Return the [x, y] coordinate for the center point of the cell that contains the specified text.  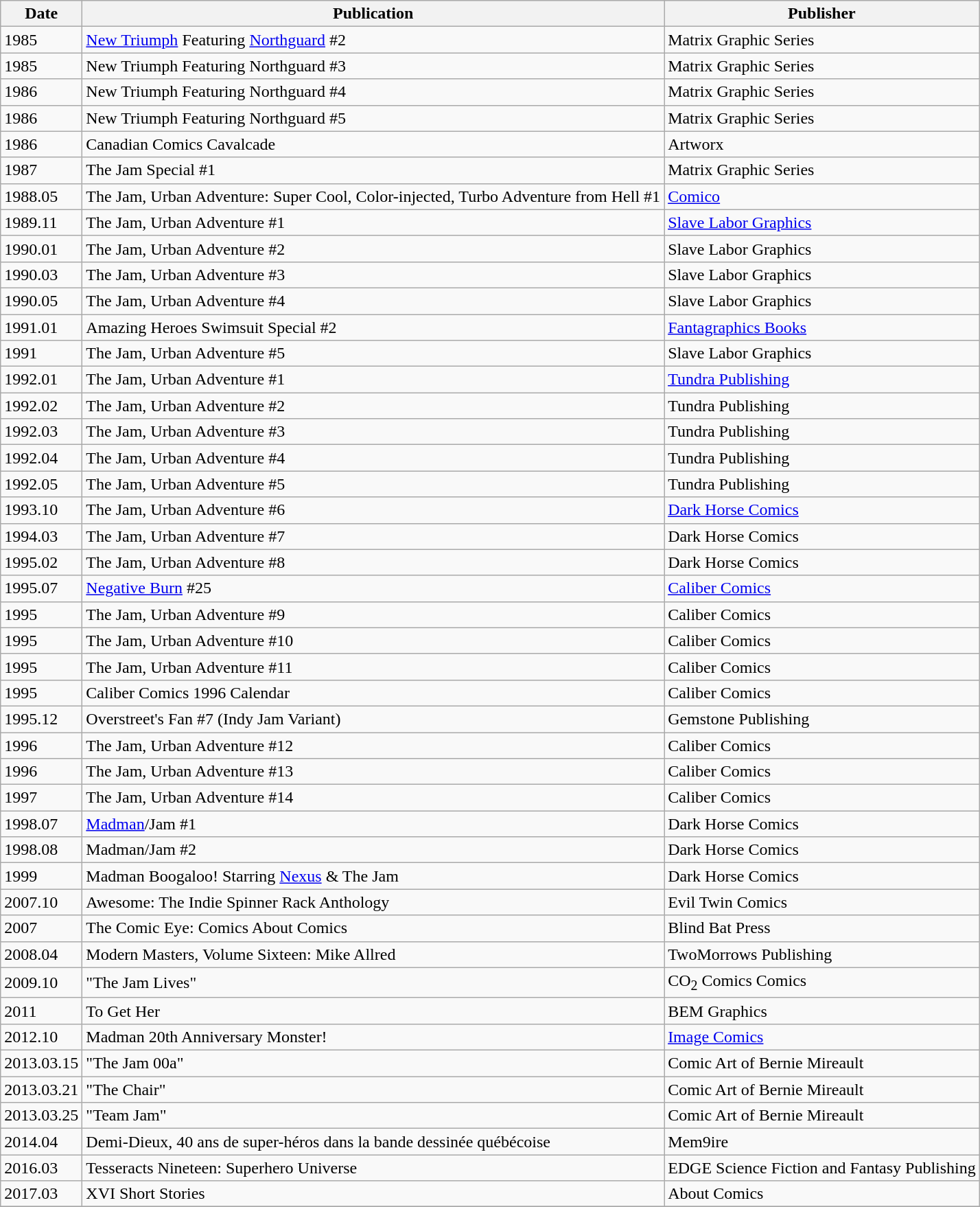
BEM Graphics [822, 1011]
Demi-Dieux, 40 ans de super-héros dans la bande dessinée québécoise [373, 1142]
2017.03 [41, 1194]
The Jam Special #1 [373, 170]
1989.11 [41, 222]
Image Comics [822, 1037]
Date [41, 14]
2007 [41, 928]
1990.03 [41, 275]
To Get Her [373, 1011]
1988.05 [41, 196]
Gemstone Publishing [822, 719]
2013.03.15 [41, 1064]
New Triumph Featuring Northguard #3 [373, 66]
1998.08 [41, 850]
Fantagraphics Books [822, 327]
The Jam, Urban Adventure #6 [373, 510]
1994.03 [41, 536]
The Jam, Urban Adventure #14 [373, 798]
2014.04 [41, 1142]
Caliber Comics 1996 Calendar [373, 693]
Awesome: The Indie Spinner Rack Anthology [373, 902]
The Jam, Urban Adventure #8 [373, 562]
1997 [41, 798]
2013.03.21 [41, 1090]
1991.01 [41, 327]
The Comic Eye: Comics About Comics [373, 928]
1992.02 [41, 406]
Modern Masters, Volume Sixteen: Mike Allred [373, 954]
2008.04 [41, 954]
2009.10 [41, 982]
1992.01 [41, 380]
New Triumph Featuring Northguard #2 [373, 40]
1991 [41, 354]
Canadian Comics Cavalcade [373, 144]
EDGE Science Fiction and Fantasy Publishing [822, 1168]
The Jam, Urban Adventure #11 [373, 667]
Overstreet's Fan #7 (Indy Jam Variant) [373, 719]
"The Jam Lives" [373, 982]
Mem9ire [822, 1142]
Madman/Jam #2 [373, 850]
The Jam, Urban Adventure: Super Cool, Color-injected, Turbo Adventure from Hell #1 [373, 196]
Publication [373, 14]
The Jam, Urban Adventure #9 [373, 614]
1987 [41, 170]
1992.05 [41, 484]
2016.03 [41, 1168]
Madman Boogaloo! Starring Nexus & The Jam [373, 876]
TwoMorrows Publishing [822, 954]
Artworx [822, 144]
Amazing Heroes Swimsuit Special #2 [373, 327]
New Triumph Featuring Northguard #4 [373, 92]
1990.01 [41, 249]
1995.07 [41, 588]
The Jam, Urban Adventure #12 [373, 745]
Publisher [822, 14]
CO2 Comics Comics [822, 982]
Madman 20th Anniversary Monster! [373, 1037]
1992.03 [41, 432]
The Jam, Urban Adventure #7 [373, 536]
1995.12 [41, 719]
2013.03.25 [41, 1116]
2007.10 [41, 902]
The Jam, Urban Adventure #13 [373, 772]
XVI Short Stories [373, 1194]
1993.10 [41, 510]
2011 [41, 1011]
"Team Jam" [373, 1116]
"The Chair" [373, 1090]
The Jam, Urban Adventure #10 [373, 641]
Comico [822, 196]
1998.07 [41, 824]
Negative Burn #25 [373, 588]
Tesseracts Nineteen: Superhero Universe [373, 1168]
"The Jam 00a" [373, 1064]
1995.02 [41, 562]
Blind Bat Press [822, 928]
1990.05 [41, 301]
Madman/Jam #1 [373, 824]
2012.10 [41, 1037]
About Comics [822, 1194]
1999 [41, 876]
1992.04 [41, 458]
New Triumph Featuring Northguard #5 [373, 118]
Evil Twin Comics [822, 902]
